From the cell containing the given text, extract its center point as (X, Y) coordinate. 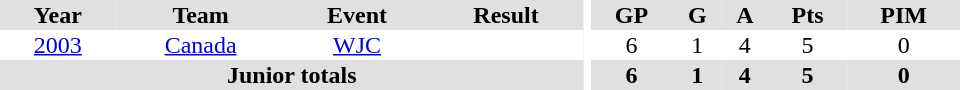
Junior totals (292, 75)
A (745, 15)
PIM (904, 15)
Team (201, 15)
G (698, 15)
Canada (201, 45)
Year (58, 15)
Event (358, 15)
Result (506, 15)
GP (631, 15)
WJC (358, 45)
2003 (58, 45)
Pts (808, 15)
